Extract the (X, Y) coordinate from the center of the cell holding the provided text.  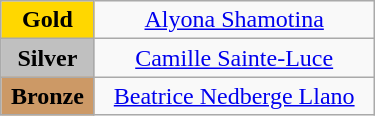
Beatrice Nedberge Llano (234, 96)
Camille Sainte-Luce (234, 58)
Bronze (48, 96)
Silver (48, 58)
Gold (48, 20)
Alyona Shamotina (234, 20)
